Search for the cell housing the specified text and yield its [x, y] center coordinate. 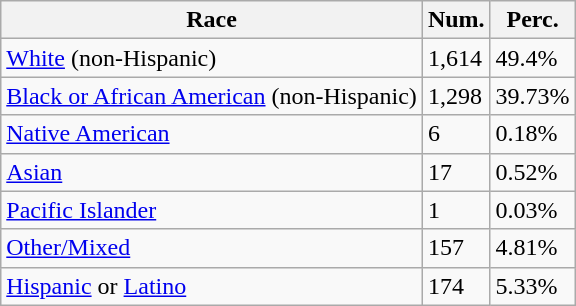
17 [456, 172]
0.18% [532, 134]
1,298 [456, 96]
6 [456, 134]
Black or African American (non-Hispanic) [212, 96]
1,614 [456, 58]
Race [212, 20]
39.73% [532, 96]
Perc. [532, 20]
174 [456, 286]
White (non-Hispanic) [212, 58]
0.03% [532, 210]
49.4% [532, 58]
Other/Mixed [212, 248]
1 [456, 210]
157 [456, 248]
Num. [456, 20]
Hispanic or Latino [212, 286]
Pacific Islander [212, 210]
4.81% [532, 248]
5.33% [532, 286]
0.52% [532, 172]
Native American [212, 134]
Asian [212, 172]
